For the text-containing cell, return its midpoint in [x, y] coordinate format. 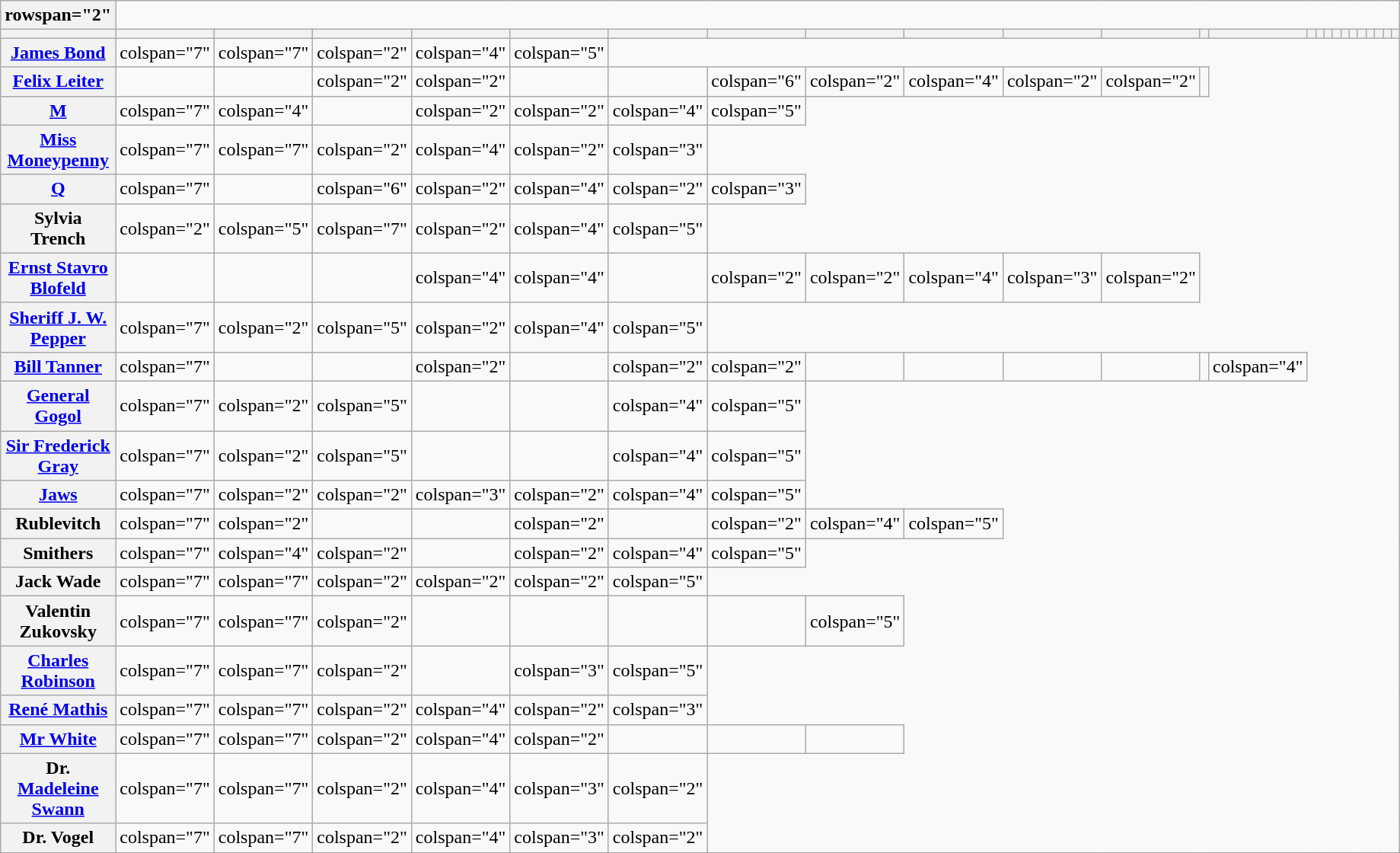
Jack Wade [58, 582]
Dr. Vogel [58, 838]
Bill Tanner [58, 366]
Valentin Zukovsky [58, 621]
Dr. Madeleine Swann [58, 788]
Sheriff J. W. Pepper [58, 327]
Jaws [58, 495]
Q [58, 189]
Smithers [58, 553]
Rublevitch [58, 524]
Ernst Stavro Blofeld [58, 277]
Miss Moneypenny [58, 149]
Charles Robinson [58, 670]
James Bond [58, 53]
Sylvia Trench [58, 228]
René Mathis [58, 710]
General Gogol [58, 405]
rowspan="2" [58, 15]
Mr White [58, 739]
Sir Frederick Gray [58, 455]
Felix Leiter [58, 81]
M [58, 110]
